Identify which cell holds the provided text, then report its [x, y] central coordinate. 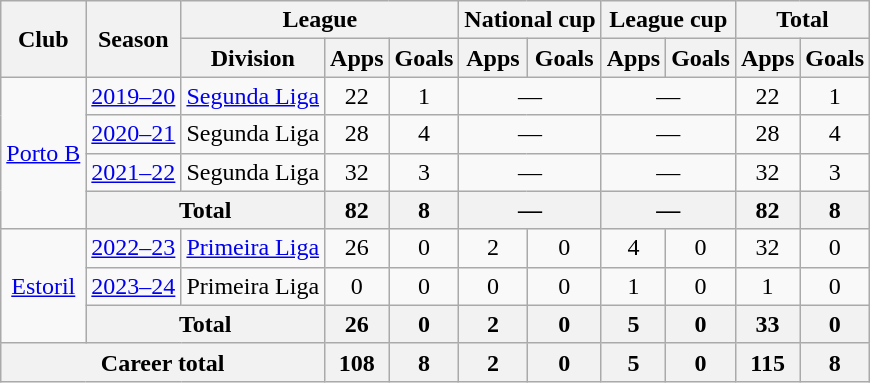
League [320, 20]
Career total [163, 362]
Club [44, 39]
Estoril [44, 286]
115 [767, 362]
Season [134, 39]
Division [253, 58]
2020–21 [134, 134]
33 [767, 324]
2023–24 [134, 286]
2019–20 [134, 96]
108 [357, 362]
League cup [668, 20]
Porto B [44, 153]
2022–23 [134, 248]
National cup [530, 20]
2021–22 [134, 172]
